Detect which cell encompasses the target text, then output its [x, y] center coordinate. 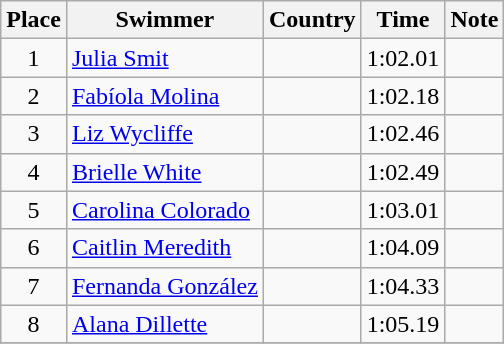
1 [34, 58]
1:02.18 [403, 96]
Liz Wycliffe [164, 134]
6 [34, 248]
Fernanda González [164, 286]
Fabíola Molina [164, 96]
Place [34, 20]
3 [34, 134]
4 [34, 172]
2 [34, 96]
5 [34, 210]
1:04.33 [403, 286]
8 [34, 324]
Brielle White [164, 172]
Time [403, 20]
Alana Dillette [164, 324]
Note [474, 20]
1:04.09 [403, 248]
7 [34, 286]
1:02.46 [403, 134]
Country [312, 20]
Julia Smit [164, 58]
1:03.01 [403, 210]
1:02.49 [403, 172]
1:05.19 [403, 324]
1:02.01 [403, 58]
Caitlin Meredith [164, 248]
Carolina Colorado [164, 210]
Swimmer [164, 20]
